Locate the cell with the specified text and output its [x, y] center coordinate. 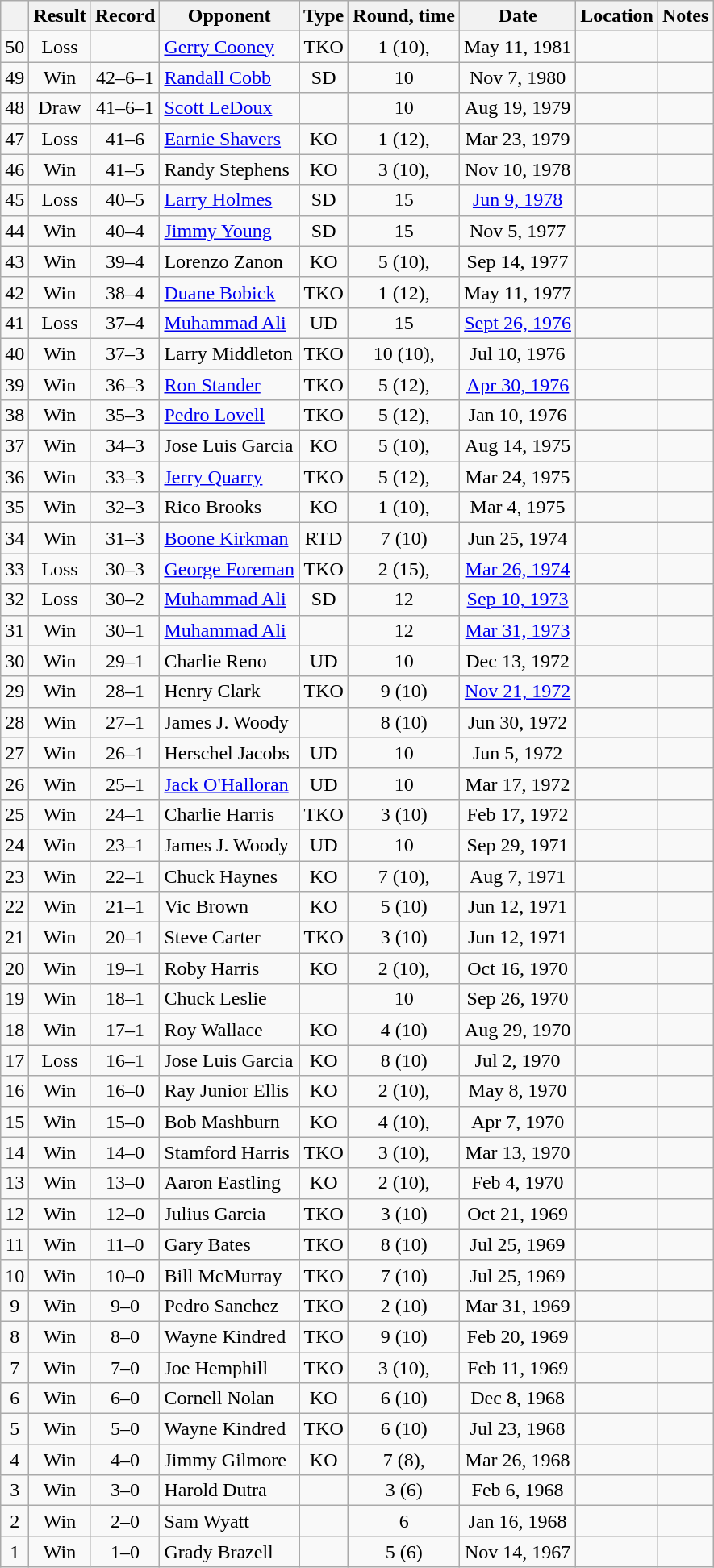
41 [15, 323]
Aaron Eastling [229, 1183]
25 [15, 814]
32–3 [125, 508]
31 [15, 630]
17–1 [125, 1030]
2 (15), [404, 569]
Lorenzo Zanon [229, 261]
33 [15, 569]
16–1 [125, 1060]
24–1 [125, 814]
2 (10) [404, 1306]
Nov 10, 1978 [518, 169]
17 [15, 1060]
2–0 [125, 1521]
7 (10), [404, 876]
Oct 21, 1969 [518, 1214]
10–0 [125, 1275]
Cornell Nolan [229, 1399]
26–1 [125, 753]
Feb 20, 1969 [518, 1336]
36–3 [125, 385]
Boone Kirkman [229, 538]
Gary Bates [229, 1244]
Mar 26, 1968 [518, 1460]
25–1 [125, 784]
Feb 4, 1970 [518, 1183]
39–4 [125, 261]
Bill McMurray [229, 1275]
37 [15, 446]
29 [15, 692]
40–4 [125, 231]
Jan 16, 1968 [518, 1521]
Apr 7, 1970 [518, 1122]
Mar 4, 1975 [518, 508]
30 [15, 661]
Jul 23, 1968 [518, 1429]
36 [15, 477]
30–1 [125, 630]
30–3 [125, 569]
George Foreman [229, 569]
Jul 2, 1970 [518, 1060]
Pedro Lovell [229, 416]
9–0 [125, 1306]
7 [15, 1368]
11–0 [125, 1244]
Henry Clark [229, 692]
48 [15, 108]
Bob Mashburn [229, 1122]
1–0 [125, 1552]
Round, time [404, 16]
5 (6) [404, 1552]
Jul 10, 1976 [518, 353]
Mar 31, 1969 [518, 1306]
27–1 [125, 722]
14 [15, 1152]
29–1 [125, 661]
Sept 26, 1976 [518, 323]
8 [15, 1336]
28–1 [125, 692]
Type [323, 16]
14–0 [125, 1152]
1 [15, 1552]
Aug 14, 1975 [518, 446]
28 [15, 722]
3 (6) [404, 1491]
Roby Harris [229, 968]
21 [15, 938]
49 [15, 77]
5 (10) [404, 907]
40–5 [125, 200]
4–0 [125, 1460]
Nov 14, 1967 [518, 1552]
42 [15, 292]
Date [518, 16]
42–6–1 [125, 77]
38 [15, 416]
Herschel Jacobs [229, 753]
Sep 29, 1971 [518, 845]
Jun 30, 1972 [518, 722]
Ron Stander [229, 385]
47 [15, 139]
21–1 [125, 907]
8–0 [125, 1336]
Jun 9, 1978 [518, 200]
15–0 [125, 1122]
Sep 10, 1973 [518, 600]
Grady Brazell [229, 1552]
Vic Brown [229, 907]
34 [15, 538]
16–0 [125, 1091]
Randall Cobb [229, 77]
35–3 [125, 416]
Jun 25, 1974 [518, 538]
Harold Dutra [229, 1491]
Duane Bobick [229, 292]
Aug 29, 1970 [518, 1030]
3 [15, 1491]
Jan 10, 1976 [518, 416]
22–1 [125, 876]
Mar 17, 1972 [518, 784]
3–0 [125, 1491]
Charlie Harris [229, 814]
Aug 19, 1979 [518, 108]
22 [15, 907]
May 8, 1970 [518, 1091]
Mar 13, 1970 [518, 1152]
34–3 [125, 446]
45 [15, 200]
7 (8), [404, 1460]
13 [15, 1183]
37–4 [125, 323]
11 [15, 1244]
Opponent [229, 16]
Location [617, 16]
Result [60, 16]
Dec 8, 1968 [518, 1399]
4 (10) [404, 1030]
37–3 [125, 353]
Larry Holmes [229, 200]
5–0 [125, 1429]
Aug 7, 1971 [518, 876]
Jimmy Gilmore [229, 1460]
44 [15, 231]
Apr 30, 1976 [518, 385]
Draw [60, 108]
40 [15, 353]
10 (10), [404, 353]
23 [15, 876]
Stamford Harris [229, 1152]
Gerry Cooney [229, 47]
20–1 [125, 938]
5 [15, 1429]
20 [15, 968]
Chuck Haynes [229, 876]
Feb 17, 1972 [518, 814]
Mar 23, 1979 [518, 139]
39 [15, 385]
41–6 [125, 139]
26 [15, 784]
Rico Brooks [229, 508]
Mar 26, 1974 [518, 569]
Nov 21, 1972 [518, 692]
Roy Wallace [229, 1030]
Jun 5, 1972 [518, 753]
2 [15, 1521]
18–1 [125, 999]
Feb 11, 1969 [518, 1368]
Oct 16, 1970 [518, 968]
19–1 [125, 968]
Jimmy Young [229, 231]
Scott LeDoux [229, 108]
43 [15, 261]
Mar 24, 1975 [518, 477]
May 11, 1977 [518, 292]
Nov 5, 1977 [518, 231]
50 [15, 47]
Feb 6, 1968 [518, 1491]
32 [15, 600]
23–1 [125, 845]
27 [15, 753]
35 [15, 508]
7–0 [125, 1368]
Record [125, 16]
Earnie Shavers [229, 139]
Larry Middleton [229, 353]
Nov 7, 1980 [518, 77]
Charlie Reno [229, 661]
30–2 [125, 600]
33–3 [125, 477]
38–4 [125, 292]
Julius Garcia [229, 1214]
Sep 26, 1970 [518, 999]
13–0 [125, 1183]
Steve Carter [229, 938]
9 [15, 1306]
Sep 14, 1977 [518, 261]
41–6–1 [125, 108]
Joe Hemphill [229, 1368]
RTD [323, 538]
Pedro Sanchez [229, 1306]
16 [15, 1091]
19 [15, 999]
Sam Wyatt [229, 1521]
Dec 13, 1972 [518, 661]
Randy Stephens [229, 169]
Jerry Quarry [229, 477]
Mar 31, 1973 [518, 630]
31–3 [125, 538]
46 [15, 169]
6–0 [125, 1399]
41–5 [125, 169]
24 [15, 845]
Jack O'Halloran [229, 784]
Notes [685, 16]
May 11, 1981 [518, 47]
Ray Junior Ellis [229, 1091]
4 [15, 1460]
4 (10), [404, 1122]
18 [15, 1030]
Chuck Leslie [229, 999]
12–0 [125, 1214]
